Determine the (x, y) coordinate at the center of the cell enclosing the given text.  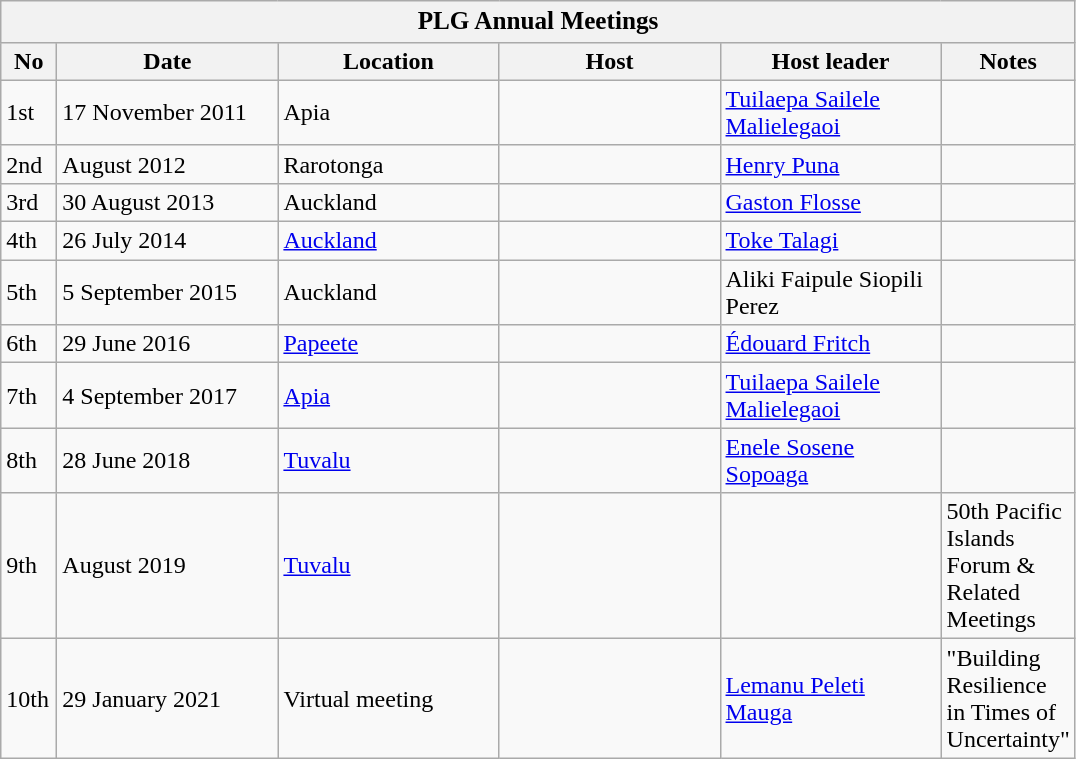
26 July 2014 (168, 241)
30 August 2013 (168, 203)
3rd (29, 203)
28 June 2018 (168, 460)
8th (29, 460)
PLG Annual Meetings (538, 22)
4 September 2017 (168, 396)
2nd (29, 164)
Gaston Flosse (830, 203)
Aliki Faipule Siopili Perez (830, 292)
17 November 2011 (168, 112)
1st (29, 112)
Date (168, 61)
9th (29, 566)
5 September 2015 (168, 292)
August 2012 (168, 164)
Location (388, 61)
August 2019 (168, 566)
50th Pacific Islands Forum & Related Meetings (1008, 566)
Host (610, 61)
Édouard Fritch (830, 344)
5th (29, 292)
Toke Talagi (830, 241)
Henry Puna (830, 164)
Host leader (830, 61)
"Building Resilience in Times of Uncertainty" (1008, 698)
Lemanu Peleti Mauga (830, 698)
Notes (1008, 61)
10th (29, 698)
29 January 2021 (168, 698)
No (29, 61)
29 June 2016 (168, 344)
Papeete (388, 344)
4th (29, 241)
Enele Sosene Sopoaga (830, 460)
Rarotonga (388, 164)
7th (29, 396)
Virtual meeting (388, 698)
6th (29, 344)
